Locate the cell with the specified text and output its (x, y) center coordinate. 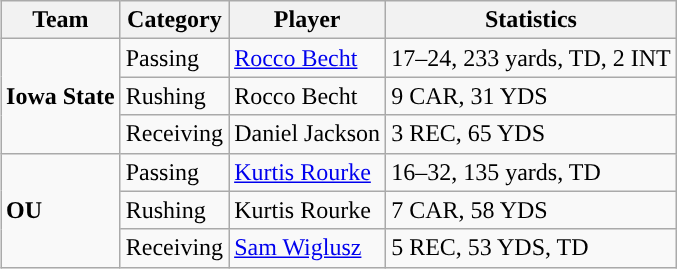
Statistics (532, 20)
9 CAR, 31 YDS (532, 96)
Team (61, 20)
Player (308, 20)
16–32, 135 yards, TD (532, 172)
17–24, 233 yards, TD, 2 INT (532, 58)
7 CAR, 58 YDS (532, 210)
Daniel Jackson (308, 134)
Category (174, 20)
OU (61, 210)
Iowa State (61, 96)
3 REC, 65 YDS (532, 134)
5 REC, 53 YDS, TD (532, 248)
Sam Wiglusz (308, 248)
